Extract the [X, Y] coordinate from the center of the cell holding the provided text.  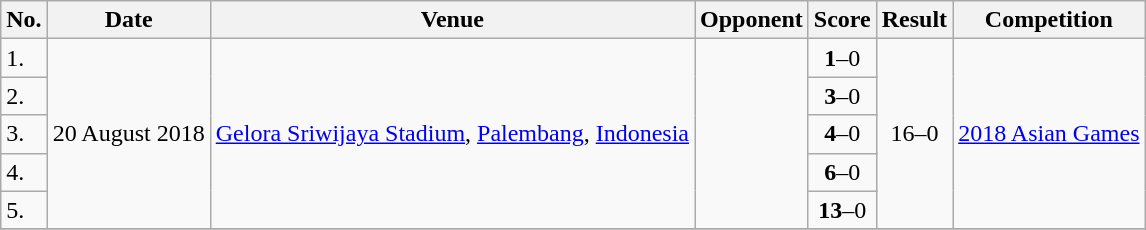
Score [842, 20]
No. [24, 20]
Competition [1049, 20]
16–0 [914, 134]
1. [24, 58]
Result [914, 20]
3. [24, 134]
Opponent [752, 20]
Gelora Sriwijaya Stadium, Palembang, Indonesia [452, 134]
5. [24, 210]
Date [128, 20]
2018 Asian Games [1049, 134]
2. [24, 96]
3–0 [842, 96]
13–0 [842, 210]
20 August 2018 [128, 134]
4–0 [842, 134]
Venue [452, 20]
6–0 [842, 172]
1–0 [842, 58]
4. [24, 172]
